Pinpoint the cell where the given text exists, returning its [x, y] midpoint coordinate. 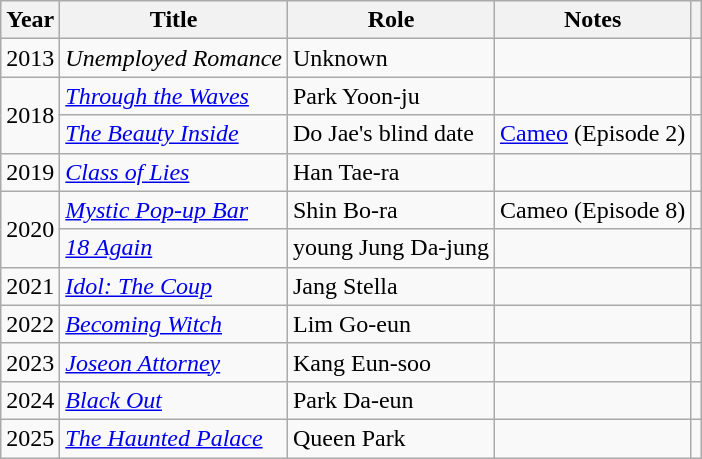
2021 [30, 286]
The Haunted Palace [174, 438]
Shin Bo-ra [390, 210]
2023 [30, 362]
Cameo (Episode 2) [593, 134]
young Jung Da-jung [390, 248]
2020 [30, 229]
Through the Waves [174, 96]
Do Jae's blind date [390, 134]
Unknown [390, 58]
Jang Stella [390, 286]
Title [174, 20]
2025 [30, 438]
2018 [30, 115]
Unemployed Romance [174, 58]
2019 [30, 172]
Year [30, 20]
Idol: The Coup [174, 286]
2022 [30, 324]
Cameo (Episode 8) [593, 210]
Joseon Attorney [174, 362]
2024 [30, 400]
Black Out [174, 400]
Role [390, 20]
Class of Lies [174, 172]
Kang Eun-soo [390, 362]
Queen Park [390, 438]
18 Again [174, 248]
Han Tae-ra [390, 172]
The Beauty Inside [174, 134]
Becoming Witch [174, 324]
2013 [30, 58]
Lim Go-eun [390, 324]
Park Yoon-ju [390, 96]
Park Da-eun [390, 400]
Mystic Pop-up Bar [174, 210]
Notes [593, 20]
